Pinpoint the cell where the given text exists, returning its [X, Y] midpoint coordinate. 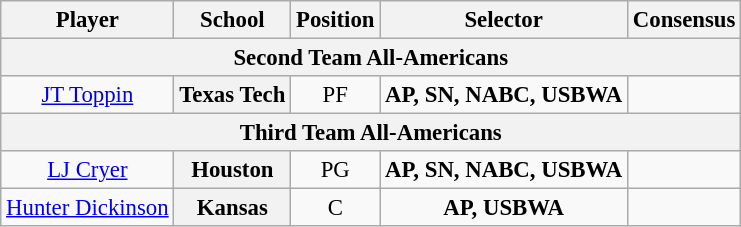
Houston [232, 170]
PF [336, 95]
Texas Tech [232, 95]
JT Toppin [88, 95]
Player [88, 20]
Second Team All-Americans [371, 58]
Selector [504, 20]
Third Team All-Americans [371, 133]
Consensus [684, 20]
Kansas [232, 208]
PG [336, 170]
AP, USBWA [504, 208]
C [336, 208]
LJ Cryer [88, 170]
Hunter Dickinson [88, 208]
Position [336, 20]
School [232, 20]
